Search for the cell housing the specified text and yield its (x, y) center coordinate. 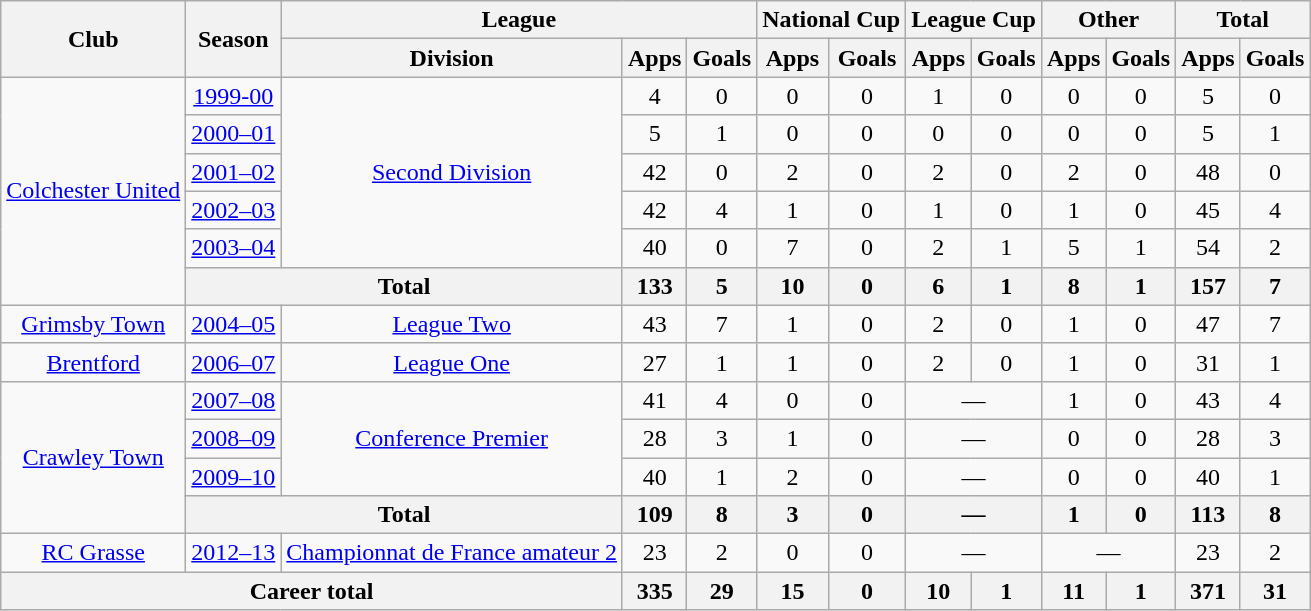
15 (793, 591)
League (519, 20)
Championnat de France amateur 2 (452, 553)
Crawley Town (94, 457)
Club (94, 39)
Division (452, 58)
League Cup (974, 20)
113 (1208, 515)
45 (1208, 210)
Season (234, 39)
Colchester United (94, 191)
League One (452, 362)
2003–04 (234, 248)
2007–08 (234, 400)
Conference Premier (452, 438)
2004–05 (234, 324)
41 (654, 400)
371 (1208, 591)
RC Grasse (94, 553)
2006–07 (234, 362)
48 (1208, 172)
National Cup (832, 20)
Second Division (452, 172)
54 (1208, 248)
League Two (452, 324)
1999-00 (234, 96)
2008–09 (234, 438)
Grimsby Town (94, 324)
335 (654, 591)
Other (1108, 20)
2009–10 (234, 477)
6 (938, 286)
133 (654, 286)
Career total (312, 591)
2000–01 (234, 134)
29 (722, 591)
11 (1073, 591)
27 (654, 362)
109 (654, 515)
2001–02 (234, 172)
157 (1208, 286)
Brentford (94, 362)
47 (1208, 324)
2002–03 (234, 210)
2012–13 (234, 553)
